Extract the (x, y) coordinate from the center of the cell holding the provided text.  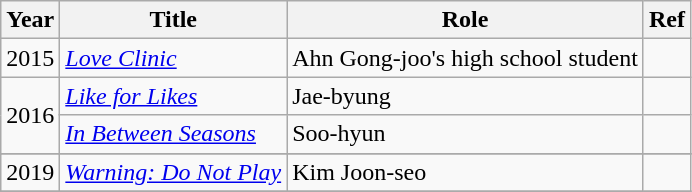
2019 (30, 172)
2016 (30, 115)
Ref (666, 20)
Soo-hyun (466, 134)
Love Clinic (174, 58)
Year (30, 20)
2015 (30, 58)
Kim Joon-seo (466, 172)
In Between Seasons (174, 134)
Title (174, 20)
Ahn Gong-joo's high school student (466, 58)
Like for Likes (174, 96)
Jae-byung (466, 96)
Warning: Do Not Play (174, 172)
Role (466, 20)
